Locate the cell with the specified text and output its [X, Y] center coordinate. 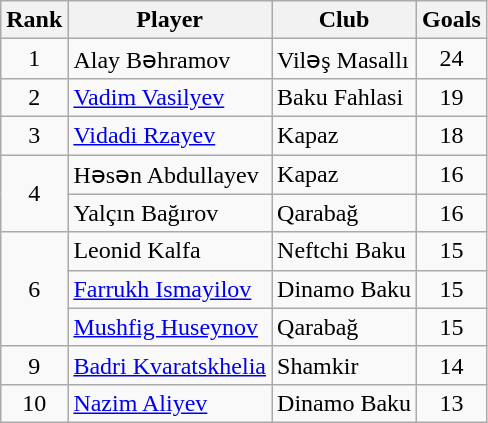
6 [34, 289]
18 [452, 135]
Alay Bəhramov [170, 59]
Nazim Aliyev [170, 403]
4 [34, 193]
24 [452, 59]
Yalçın Bağırov [170, 213]
Baku Fahlasi [344, 97]
Viləş Masallı [344, 59]
Farrukh Ismayilov [170, 289]
2 [34, 97]
19 [452, 97]
Player [170, 20]
9 [34, 365]
Badri Kvaratskhelia [170, 365]
13 [452, 403]
Club [344, 20]
1 [34, 59]
Rank [34, 20]
Mushfig Huseynov [170, 327]
Goals [452, 20]
14 [452, 365]
Vadim Vasilyev [170, 97]
Həsən Abdullayev [170, 174]
Vidadi Rzayev [170, 135]
Neftchi Baku [344, 251]
Shamkir [344, 365]
Leonid Kalfa [170, 251]
3 [34, 135]
10 [34, 403]
